Detect which cell encompasses the target text, then output its (X, Y) center coordinate. 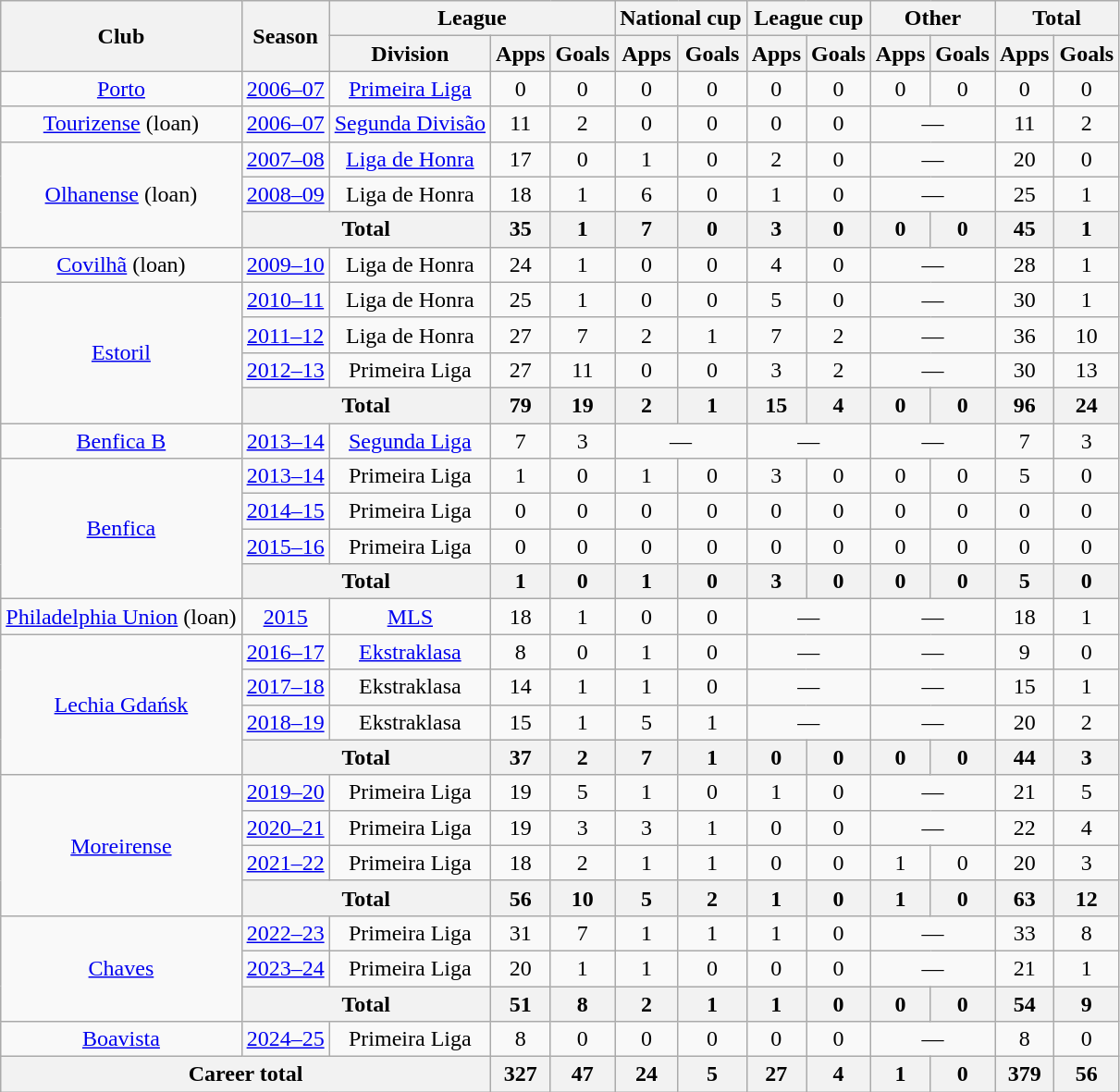
Division (410, 54)
36 (1025, 335)
Moreirense (121, 845)
League cup (808, 18)
2024–25 (285, 1039)
2018–19 (285, 722)
Career total (246, 1074)
Estoril (121, 352)
33 (1025, 933)
2011–12 (285, 335)
96 (1025, 405)
6 (646, 194)
37 (521, 757)
Boavista (121, 1039)
14 (521, 687)
17 (521, 159)
2016–17 (285, 652)
Other (932, 18)
51 (521, 1003)
2009–10 (285, 264)
Season (285, 36)
Benfica (121, 529)
2021–22 (285, 863)
2012–13 (285, 370)
63 (1025, 898)
35 (521, 229)
44 (1025, 757)
Lechia Gdańsk (121, 705)
Philadelphia Union (loan) (121, 617)
Tourizense (loan) (121, 124)
2019–20 (285, 792)
2015–16 (285, 546)
2014–15 (285, 511)
National cup (681, 18)
Porto (121, 89)
Segunda Divisão (410, 124)
League (472, 18)
2022–23 (285, 933)
2017–18 (285, 687)
Segunda Liga (410, 441)
Chaves (121, 968)
47 (583, 1074)
2023–24 (285, 968)
2007–08 (285, 159)
31 (521, 933)
327 (521, 1074)
Olhanense (loan) (121, 194)
2008–09 (285, 194)
2015 (285, 617)
79 (521, 405)
22 (1025, 828)
28 (1025, 264)
45 (1025, 229)
MLS (410, 617)
379 (1025, 1074)
Club (121, 36)
13 (1087, 370)
2020–21 (285, 828)
Benfica B (121, 441)
Covilhã (loan) (121, 264)
12 (1087, 898)
54 (1025, 1003)
2010–11 (285, 300)
